Identify which cell holds the provided text, then report its (x, y) central coordinate. 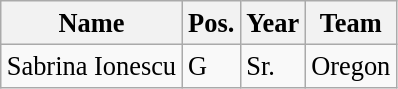
Sabrina Ionescu (92, 66)
Sr. (272, 66)
Year (272, 22)
Oregon (350, 66)
Team (350, 22)
G (211, 66)
Pos. (211, 22)
Name (92, 22)
